Locate the cell with the specified text and output its [x, y] center coordinate. 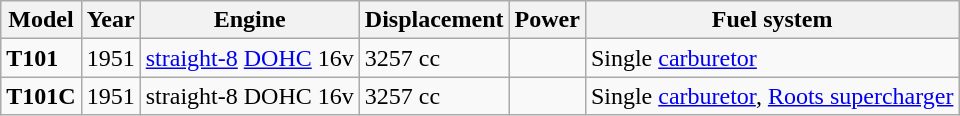
Single carburetor, Roots supercharger [772, 96]
T101C [41, 96]
Engine [250, 20]
Model [41, 20]
Fuel system [772, 20]
Power [547, 20]
T101 [41, 58]
Single carburetor [772, 58]
Displacement [434, 20]
Year [110, 20]
